Output the (x, y) coordinate of the center of the cell containing the given text.  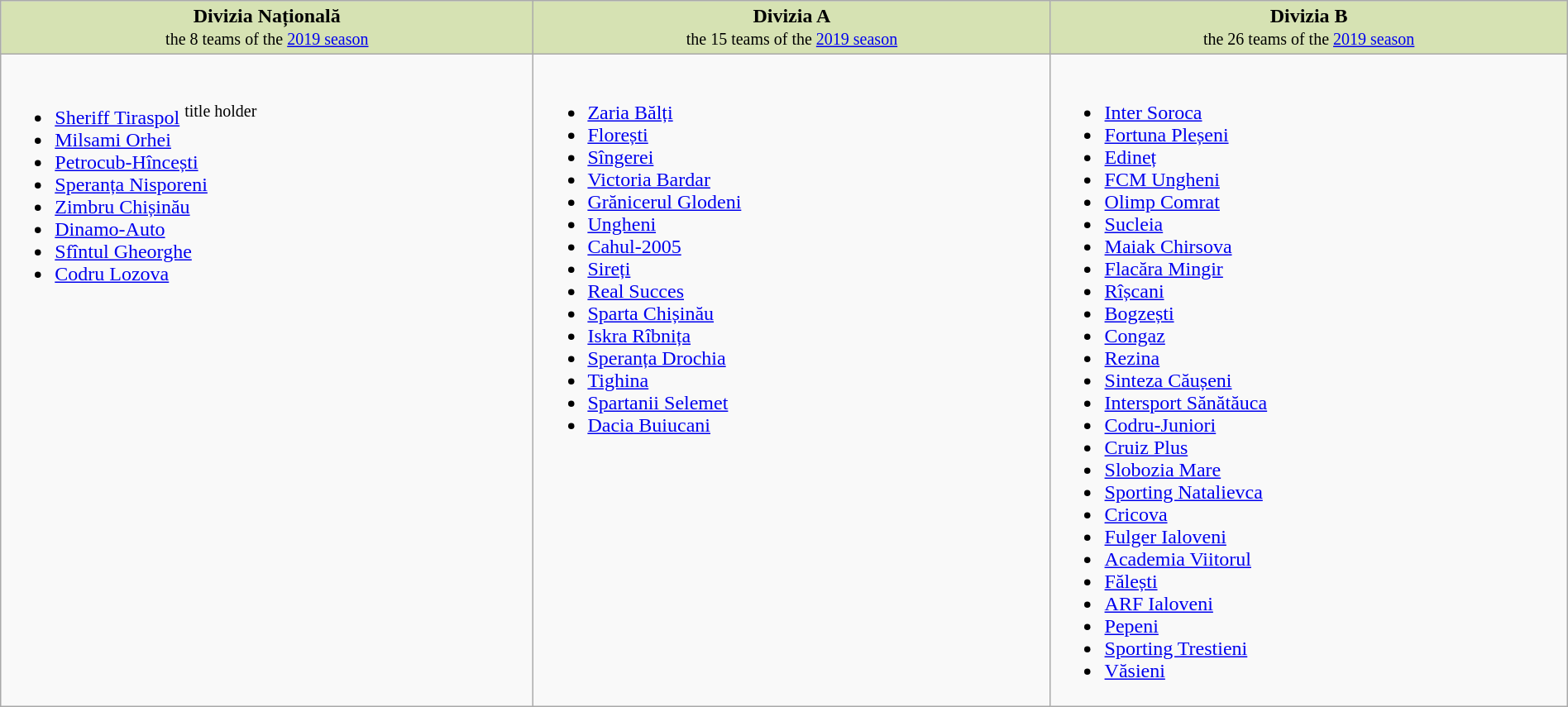
Divizia Naționalăthe 8 teams of the 2019 season (267, 28)
Sheriff Tiraspol title holderMilsami OrheiPetrocub-HînceștiSperanța NisporeniZimbru ChișinăuDinamo-AutoSfîntul GheorgheCodru Lozova (267, 380)
Divizia Athe 15 teams of the 2019 season (792, 28)
Divizia Bthe 26 teams of the 2019 season (1308, 28)
